From the cell containing the given text, extract its center point as (X, Y) coordinate. 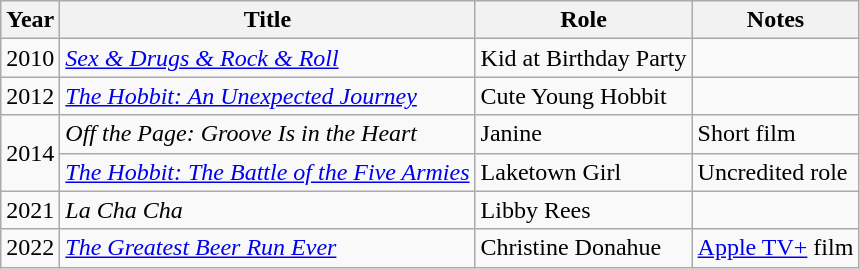
Libby Rees (584, 210)
Cute Young Hobbit (584, 96)
Janine (584, 134)
Apple TV+ film (776, 248)
Title (268, 20)
Off the Page: Groove Is in the Heart (268, 134)
Sex & Drugs & Rock & Roll (268, 58)
2022 (30, 248)
The Hobbit: An Unexpected Journey (268, 96)
2014 (30, 153)
La Cha Cha (268, 210)
Year (30, 20)
Role (584, 20)
The Greatest Beer Run Ever (268, 248)
2021 (30, 210)
2012 (30, 96)
Notes (776, 20)
Christine Donahue (584, 248)
Laketown Girl (584, 172)
2010 (30, 58)
Uncredited role (776, 172)
Kid at Birthday Party (584, 58)
The Hobbit: The Battle of the Five Armies (268, 172)
Short film (776, 134)
